Provide the [X, Y] coordinate of the cell's center where the given text is located.  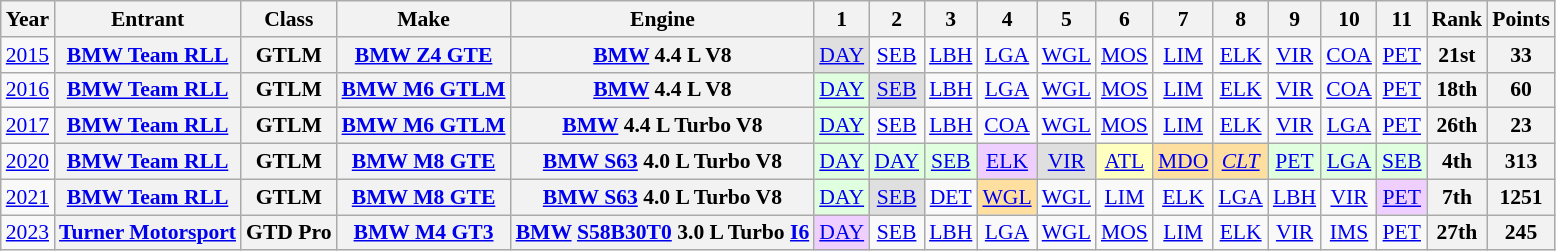
9 [1294, 19]
GTD Pro [288, 233]
23 [1521, 126]
CLT [1240, 162]
6 [1124, 19]
Turner Motorsport [148, 233]
2015 [28, 55]
Entrant [148, 19]
ATL [1124, 162]
4th [1458, 162]
60 [1521, 90]
3 [950, 19]
4 [1006, 19]
11 [1402, 19]
BMW 4.4 L Turbo V8 [663, 126]
IMS [1349, 233]
33 [1521, 55]
DET [950, 197]
2017 [28, 126]
8 [1240, 19]
MDO [1184, 162]
BMW Z4 GTE [424, 55]
2023 [28, 233]
2 [896, 19]
Points [1521, 19]
10 [1349, 19]
7 [1184, 19]
BMW S58B30T0 3.0 L Turbo I6 [663, 233]
1 [842, 19]
313 [1521, 162]
1251 [1521, 197]
21st [1458, 55]
Engine [663, 19]
5 [1066, 19]
2020 [28, 162]
26th [1458, 126]
7th [1458, 197]
18th [1458, 90]
2021 [28, 197]
2016 [28, 90]
245 [1521, 233]
Year [28, 19]
27th [1458, 233]
Class [288, 19]
BMW M4 GT3 [424, 233]
Make [424, 19]
Rank [1458, 19]
